Locate the cell with the specified text and output its (x, y) center coordinate. 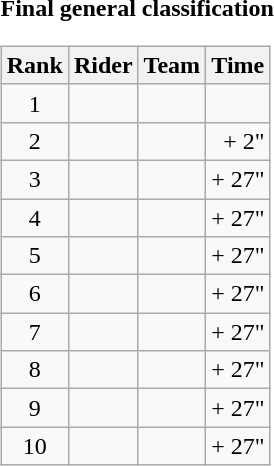
6 (34, 294)
3 (34, 179)
+ 2" (238, 141)
7 (34, 332)
1 (34, 103)
9 (34, 408)
Team (172, 65)
8 (34, 370)
10 (34, 446)
Rank (34, 65)
2 (34, 141)
Time (238, 65)
Rider (103, 65)
4 (34, 217)
5 (34, 256)
